Scan for the cell matching the given text and deliver its [x, y] coordinate at center. 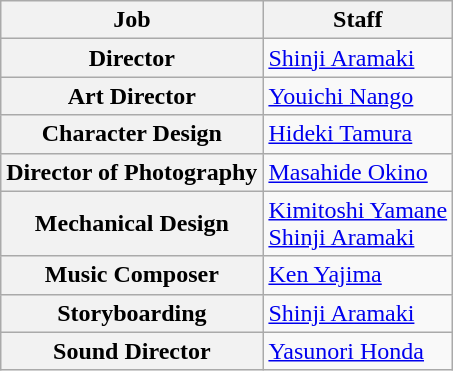
Hideki Tamura [358, 134]
Yasunori Honda [358, 351]
Masahide Okino [358, 172]
Mechanical Design [132, 224]
Music Composer [132, 275]
Kimitoshi YamaneShinji Aramaki [358, 224]
Staff [358, 20]
Job [132, 20]
Character Design [132, 134]
Director of Photography [132, 172]
Sound Director [132, 351]
Director [132, 58]
Storyboarding [132, 313]
Youichi Nango [358, 96]
Art Director [132, 96]
Ken Yajima [358, 275]
